From the cell containing the given text, extract its center point as [X, Y] coordinate. 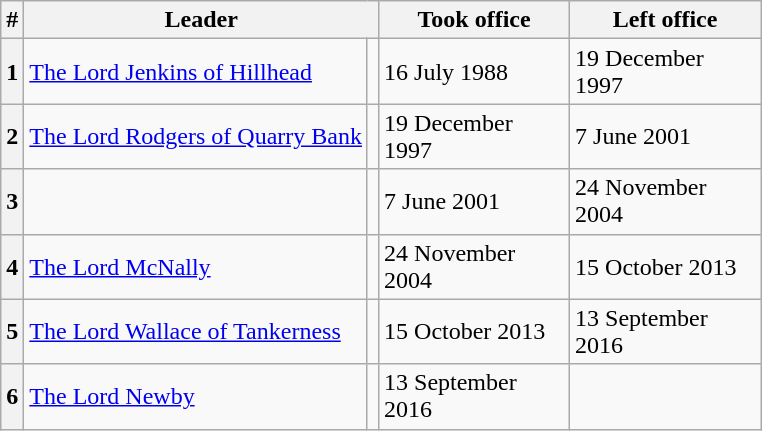
Took office [474, 20]
4 [12, 266]
The Lord Wallace of Tankerness [196, 332]
Leader [202, 20]
6 [12, 396]
Left office [666, 20]
16 July 1988 [474, 72]
2 [12, 136]
The Lord Rodgers of Quarry Bank [196, 136]
The Lord Jenkins of Hillhead [196, 72]
# [12, 20]
1 [12, 72]
The Lord Newby [196, 396]
3 [12, 202]
5 [12, 332]
The Lord McNally [196, 266]
